Capture the cell that displays the provided text and extract its [x, y] central coordinate. 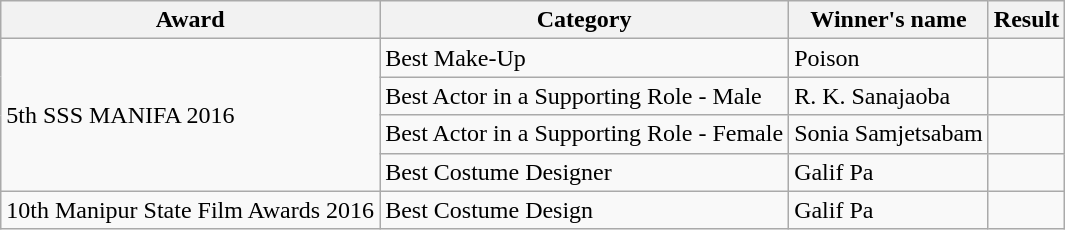
Result [1026, 20]
Award [190, 20]
R. K. Sanajaoba [889, 96]
Best Costume Designer [584, 172]
Poison [889, 58]
Winner's name [889, 20]
Best Costume Design [584, 210]
5th SSS MANIFA 2016 [190, 115]
Best Actor in a Supporting Role - Female [584, 134]
Best Make-Up [584, 58]
10th Manipur State Film Awards 2016 [190, 210]
Best Actor in a Supporting Role - Male [584, 96]
Category [584, 20]
Sonia Samjetsabam [889, 134]
